From the cell containing the given text, extract its center point as (x, y) coordinate. 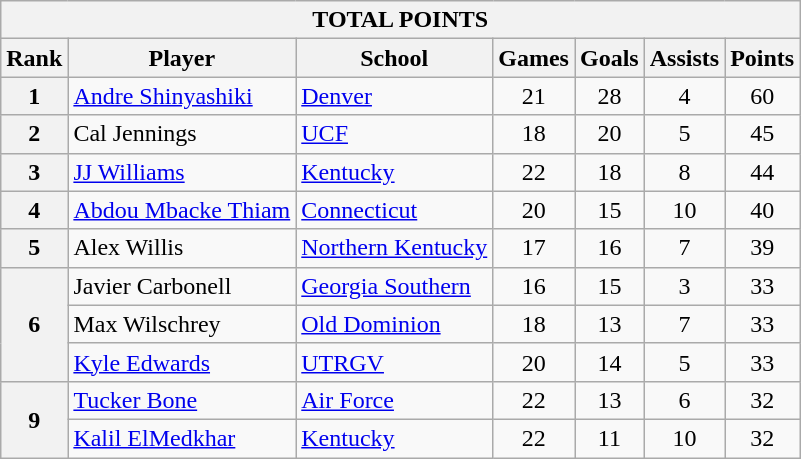
Alex Willis (182, 248)
39 (762, 248)
Max Wilschrey (182, 324)
Tucker Bone (182, 400)
Kalil ElMedkhar (182, 438)
JJ Williams (182, 172)
Georgia Southern (394, 286)
1 (34, 96)
Old Dominion (394, 324)
28 (609, 96)
60 (762, 96)
Northern Kentucky (394, 248)
40 (762, 210)
Points (762, 58)
44 (762, 172)
2 (34, 134)
UTRGV (394, 362)
Assists (684, 58)
17 (534, 248)
Goals (609, 58)
Games (534, 58)
Kyle Edwards (182, 362)
8 (684, 172)
Cal Jennings (182, 134)
Connecticut (394, 210)
21 (534, 96)
45 (762, 134)
Player (182, 58)
School (394, 58)
Denver (394, 96)
14 (609, 362)
UCF (394, 134)
Air Force (394, 400)
9 (34, 419)
Andre Shinyashiki (182, 96)
11 (609, 438)
TOTAL POINTS (400, 20)
Rank (34, 58)
Abdou Mbacke Thiam (182, 210)
Javier Carbonell (182, 286)
